Return the [X, Y] coordinate for the center point of the cell that contains the specified text.  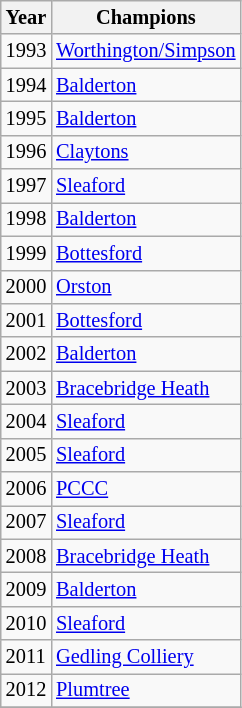
2005 [26, 455]
PCCC [146, 489]
2008 [26, 556]
2003 [26, 388]
2002 [26, 354]
2012 [26, 690]
1997 [26, 186]
Claytons [146, 152]
Gedling Colliery [146, 657]
1996 [26, 152]
1994 [26, 85]
Champions [146, 17]
Worthington/Simpson [146, 51]
2001 [26, 320]
Orston [146, 287]
Plumtree [146, 690]
2011 [26, 657]
2000 [26, 287]
2010 [26, 623]
1998 [26, 219]
2007 [26, 522]
1993 [26, 51]
2009 [26, 589]
1999 [26, 253]
2006 [26, 489]
1995 [26, 118]
2004 [26, 421]
Year [26, 17]
